Provide the (x, y) coordinate of the cell's center where the given text is located.  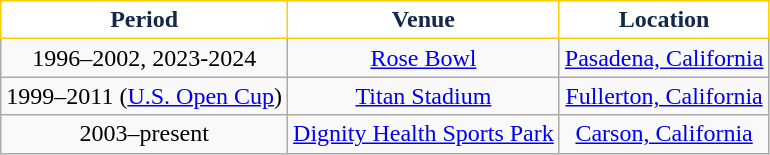
2003–present (144, 134)
Period (144, 20)
Dignity Health Sports Park (424, 134)
1996–2002, 2023-2024 (144, 58)
Fullerton, California (664, 96)
Venue (424, 20)
Carson, California (664, 134)
1999–2011 (U.S. Open Cup) (144, 96)
Location (664, 20)
Pasadena, California (664, 58)
Rose Bowl (424, 58)
Titan Stadium (424, 96)
